Detect which cell encompasses the target text, then output its [x, y] center coordinate. 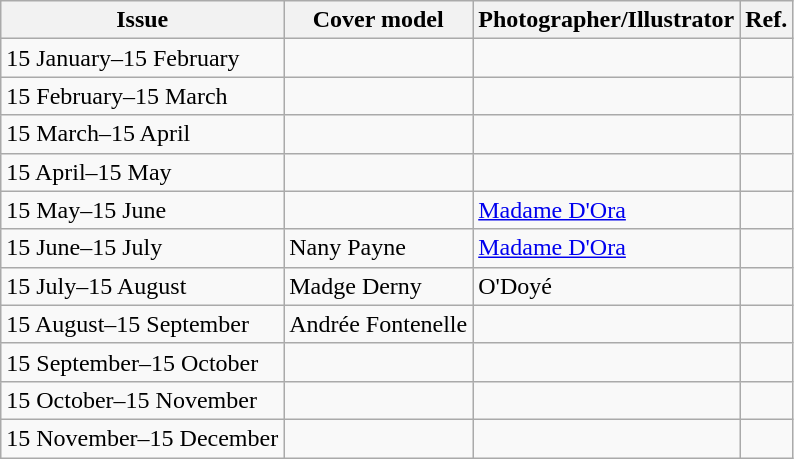
15 November–15 December [142, 438]
15 June–15 July [142, 248]
15 October–15 November [142, 400]
15 August–15 September [142, 324]
Photographer/Illustrator [606, 20]
15 July–15 August [142, 286]
15 September–15 October [142, 362]
15 March–15 April [142, 134]
Issue [142, 20]
15 May–15 June [142, 210]
O'Doyé [606, 286]
15 February–15 March [142, 96]
Nany Payne [378, 248]
Madge Derny [378, 286]
Ref. [766, 20]
Cover model [378, 20]
15 April–15 May [142, 172]
15 January–15 February [142, 58]
Andrée Fontenelle [378, 324]
